Locate the cell with the specified text and output its (X, Y) center coordinate. 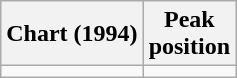
Peakposition (189, 34)
Chart (1994) (72, 34)
